Scan for the cell matching the given text and deliver its (X, Y) coordinate at center. 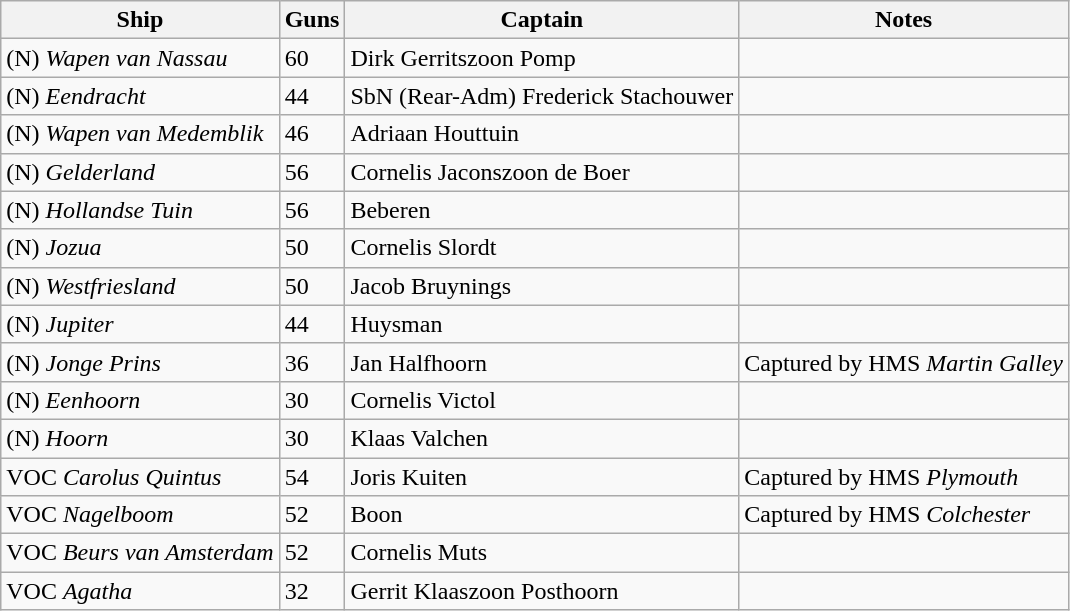
Huysman (542, 324)
Captain (542, 20)
Jacob Bruynings (542, 286)
Captured by HMS Colchester (904, 515)
Cornelis Jaconszoon de Boer (542, 172)
Jan Halfhoorn (542, 362)
Dirk Gerritszoon Pomp (542, 58)
Boon (542, 515)
Ship (140, 20)
(N) Gelderland (140, 172)
Klaas Valchen (542, 438)
VOC Beurs van Amsterdam (140, 553)
Cornelis Muts (542, 553)
Beberen (542, 210)
(N) Jupiter (140, 324)
46 (312, 134)
Joris Kuiten (542, 477)
VOC Agatha (140, 591)
Adriaan Houttuin (542, 134)
Cornelis Victol (542, 400)
Captured by HMS Plymouth (904, 477)
Notes (904, 20)
(N) Eenhoorn (140, 400)
Guns (312, 20)
(N) Jozua (140, 248)
(N) Jonge Prins (140, 362)
Captured by HMS Martin Galley (904, 362)
Gerrit Klaaszoon Posthoorn (542, 591)
SbN (Rear-Adm) Frederick Stachouwer (542, 96)
54 (312, 477)
VOC Nagelboom (140, 515)
(N) Hollandse Tuin (140, 210)
(N) Hoorn (140, 438)
36 (312, 362)
32 (312, 591)
Cornelis Slordt (542, 248)
(N) Wapen van Nassau (140, 58)
(N) Westfriesland (140, 286)
60 (312, 58)
VOC Carolus Quintus (140, 477)
(N) Wapen van Medemblik (140, 134)
(N) Eendracht (140, 96)
